Identify which cell holds the provided text, then report its [x, y] central coordinate. 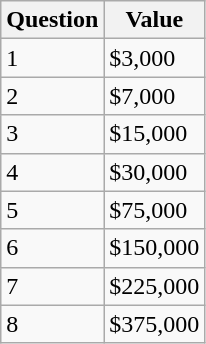
6 [52, 248]
4 [52, 172]
$75,000 [154, 210]
$30,000 [154, 172]
2 [52, 96]
5 [52, 210]
Question [52, 20]
$7,000 [154, 96]
$150,000 [154, 248]
$375,000 [154, 324]
7 [52, 286]
$225,000 [154, 286]
8 [52, 324]
1 [52, 58]
Value [154, 20]
$15,000 [154, 134]
$3,000 [154, 58]
3 [52, 134]
